Determine the (x, y) coordinate at the center of the cell enclosing the given text.  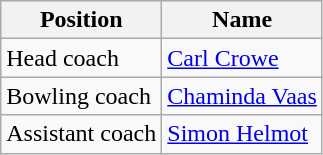
Chaminda Vaas (242, 96)
Simon Helmot (242, 134)
Head coach (82, 58)
Name (242, 20)
Carl Crowe (242, 58)
Position (82, 20)
Bowling coach (82, 96)
Assistant coach (82, 134)
